For the text-containing cell, return its midpoint in (X, Y) coordinate format. 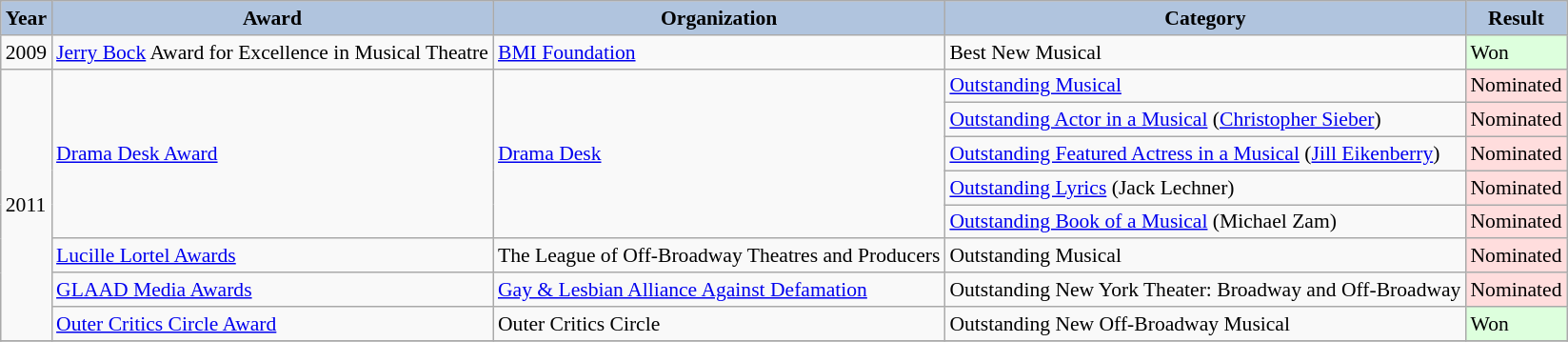
Gay & Lesbian Alliance Against Defamation (719, 290)
Lucille Lortel Awards (272, 256)
Outstanding Book of a Musical (Michael Zam) (1205, 222)
GLAAD Media Awards (272, 290)
Outstanding New Off-Broadway Musical (1205, 324)
Outstanding Featured Actress in a Musical (Jill Eikenberry) (1205, 154)
Organization (719, 18)
2009 (27, 52)
Outstanding New York Theater: Broadway and Off-Broadway (1205, 290)
Outer Critics Circle (719, 324)
Year (27, 18)
Outer Critics Circle Award (272, 324)
Award (272, 18)
Category (1205, 18)
The League of Off-Broadway Theatres and Producers (719, 256)
Outstanding Actor in a Musical (Christopher Sieber) (1205, 120)
Outstanding Lyrics (Jack Lechner) (1205, 188)
2011 (27, 204)
Jerry Bock Award for Excellence in Musical Theatre (272, 52)
Best New Musical (1205, 52)
Drama Desk Award (272, 153)
Drama Desk (719, 153)
BMI Foundation (719, 52)
Result (1516, 18)
